Return the (x, y) coordinate for the center point of the cell that contains the specified text.  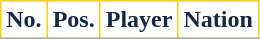
Pos. (74, 20)
No. (24, 20)
Nation (218, 20)
Player (139, 20)
